For the text-containing cell, return its midpoint in [X, Y] coordinate format. 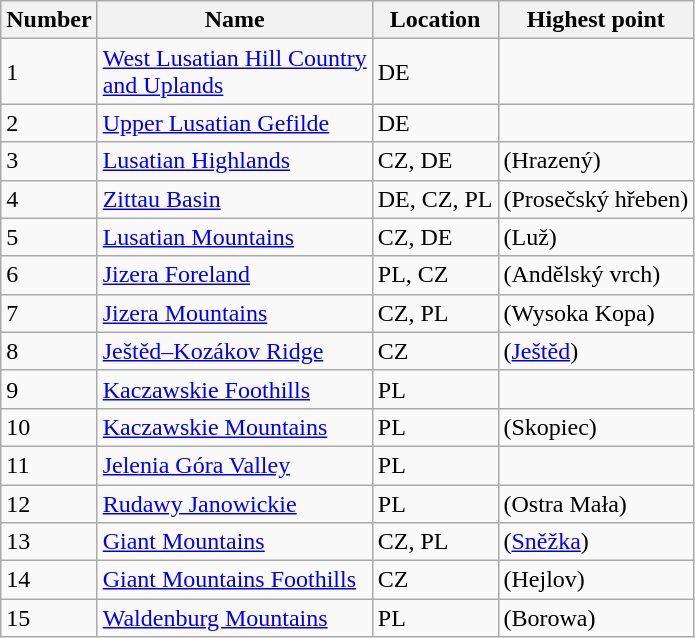
Name [234, 20]
(Hejlov) [596, 580]
(Wysoka Kopa) [596, 313]
(Andělský vrch) [596, 275]
Zittau Basin [234, 199]
(Skopiec) [596, 427]
11 [49, 465]
3 [49, 161]
Lusatian Mountains [234, 237]
8 [49, 351]
9 [49, 389]
West Lusatian Hill Countryand Uplands [234, 72]
Giant Mountains [234, 542]
Kaczawskie Mountains [234, 427]
4 [49, 199]
Highest point [596, 20]
10 [49, 427]
1 [49, 72]
(Ještěd) [596, 351]
Location [435, 20]
2 [49, 123]
Rudawy Janowickie [234, 503]
7 [49, 313]
15 [49, 618]
13 [49, 542]
Jizera Mountains [234, 313]
Giant Mountains Foothills [234, 580]
(Borowa) [596, 618]
(Ostra Mała) [596, 503]
12 [49, 503]
(Sněžka) [596, 542]
14 [49, 580]
(Prosečský hřeben) [596, 199]
Number [49, 20]
5 [49, 237]
Upper Lusatian Gefilde [234, 123]
Jelenia Góra Valley [234, 465]
Waldenburg Mountains [234, 618]
(Hrazený) [596, 161]
Jizera Foreland [234, 275]
DE, CZ, PL [435, 199]
PL, CZ [435, 275]
6 [49, 275]
Lusatian Highlands [234, 161]
Kaczawskie Foothills [234, 389]
(Luž) [596, 237]
Ještěd–Kozákov Ridge [234, 351]
